Pinpoint the cell where the given text exists, returning its [x, y] midpoint coordinate. 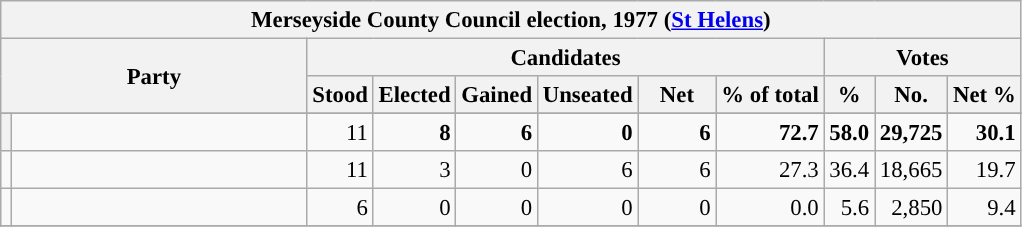
5.6 [849, 208]
0.0 [770, 208]
No. [910, 95]
9.4 [984, 208]
Net % [984, 95]
Party [154, 76]
27.3 [770, 170]
29,725 [910, 133]
30.1 [984, 133]
18,665 [910, 170]
Merseyside County Council election, 1977 (St Helens) [511, 20]
% [849, 95]
2,850 [910, 208]
Votes [922, 58]
% of total [770, 95]
Stood [340, 95]
Unseated [587, 95]
3 [414, 170]
Elected [414, 95]
Net [677, 95]
58.0 [849, 133]
36.4 [849, 170]
8 [414, 133]
Candidates [566, 58]
Gained [496, 95]
72.7 [770, 133]
19.7 [984, 170]
